Determine the (X, Y) coordinate at the center of the cell enclosing the given text.  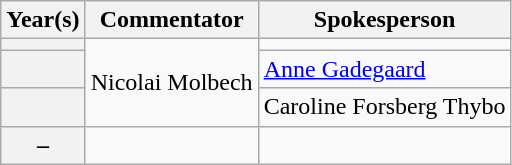
Nicolai Molbech (172, 82)
Spokesperson (384, 20)
Caroline Forsberg Thybo (384, 107)
Commentator (172, 20)
Year(s) (43, 20)
– (43, 145)
Anne Gadegaard (384, 69)
